Return [x, y] of the center of cell containing provided text 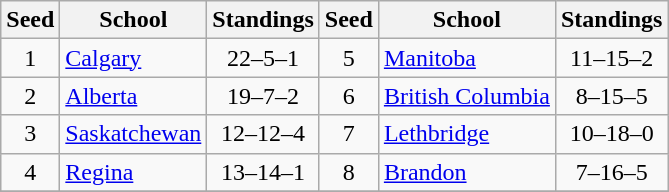
Lethbridge [466, 134]
Calgary [134, 58]
British Columbia [466, 96]
Alberta [134, 96]
Regina [134, 172]
10–18–0 [611, 134]
7–16–5 [611, 172]
6 [348, 96]
11–15–2 [611, 58]
Manitoba [466, 58]
1 [30, 58]
3 [30, 134]
Saskatchewan [134, 134]
12–12–4 [263, 134]
4 [30, 172]
5 [348, 58]
8 [348, 172]
8–15–5 [611, 96]
13–14–1 [263, 172]
2 [30, 96]
Brandon [466, 172]
7 [348, 134]
19–7–2 [263, 96]
22–5–1 [263, 58]
